Return the (X, Y) coordinate for the center point of the cell that contains the specified text.  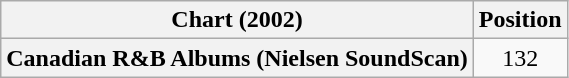
Canadian R&B Albums (Nielsen SoundScan) (238, 58)
Position (520, 20)
132 (520, 58)
Chart (2002) (238, 20)
